Return the (x, y) coordinate for the center point of the cell that contains the specified text.  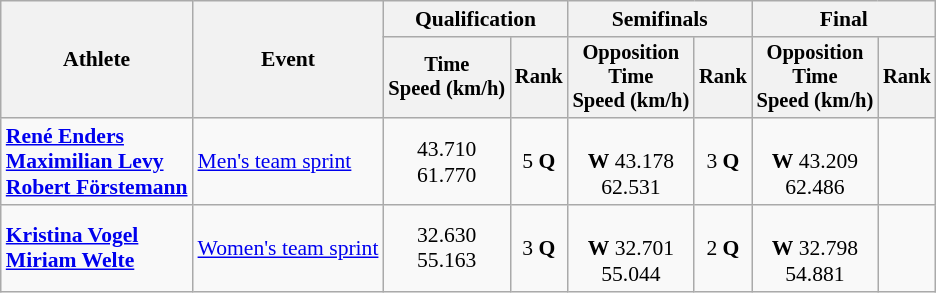
Men's team sprint (288, 162)
W 43.17862.531 (632, 162)
W 43.20962.486 (816, 162)
Athlete (97, 60)
Final (844, 19)
Kristina VogelMiriam Welte (97, 248)
Semifinals (660, 19)
W 32.70155.044 (632, 248)
43.71061.770 (446, 162)
René EndersMaximilian LevyRobert Förstemann (97, 162)
W 32.79854.881 (816, 248)
TimeSpeed (km/h) (446, 78)
Women's team sprint (288, 248)
5 Q (539, 162)
2 Q (723, 248)
Qualification (475, 19)
Event (288, 60)
32.63055.163 (446, 248)
